Locate the cell with the specified text and output its [X, Y] center coordinate. 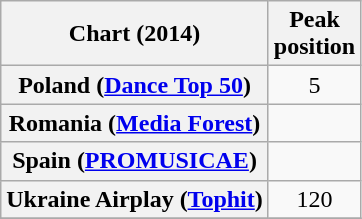
Romania (Media Forest) [135, 123]
Ukraine Airplay (Tophit) [135, 199]
Spain (PROMUSICAE) [135, 161]
120 [314, 199]
Peakposition [314, 34]
5 [314, 85]
Poland (Dance Top 50) [135, 85]
Chart (2014) [135, 34]
